Detect which cell encompasses the target text, then output its [x, y] center coordinate. 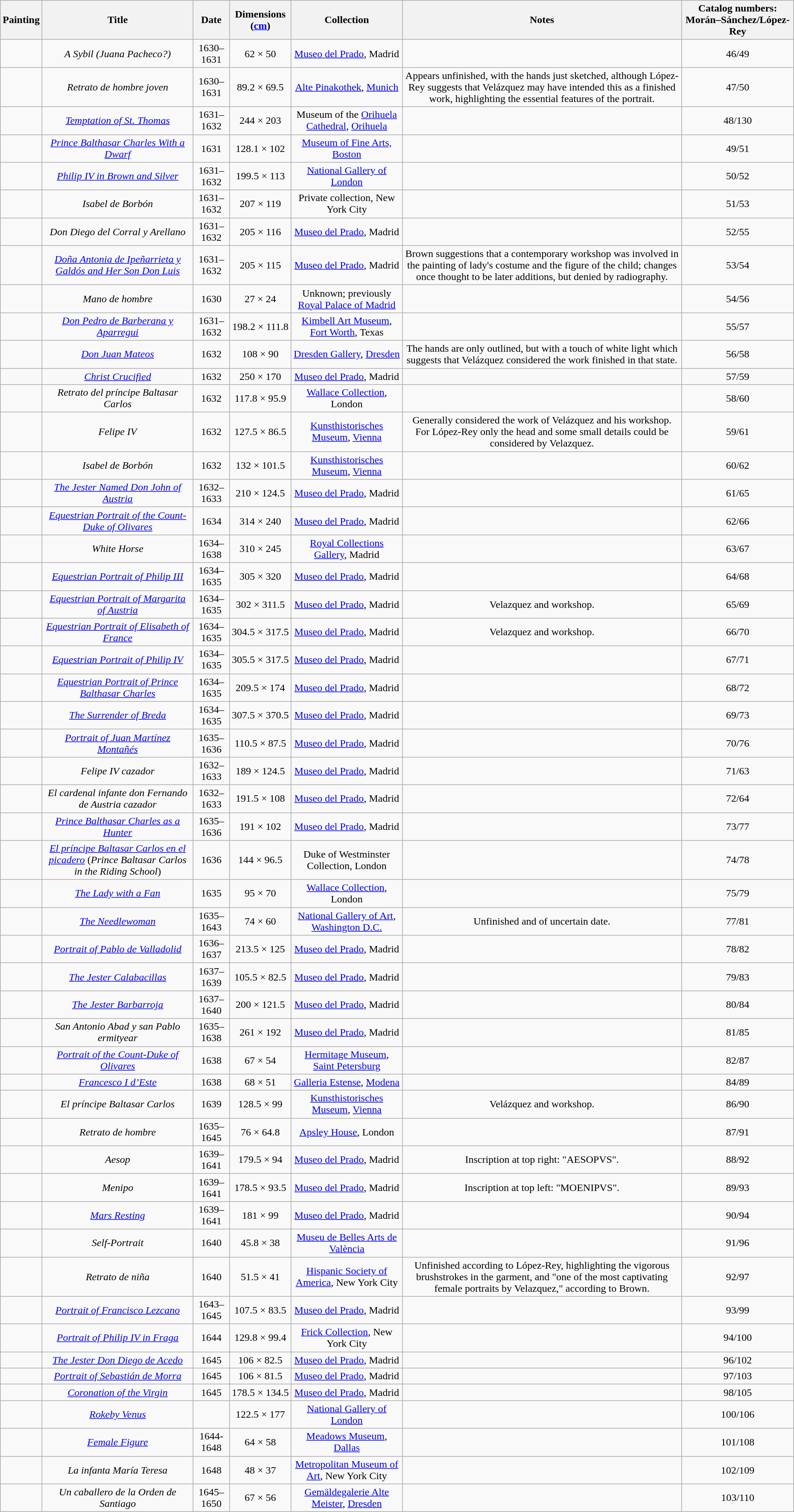
49/51 [738, 149]
Kimbell Art Museum, Fort Worth, Texas [347, 326]
White Horse [118, 549]
Catalog numbers: Morán–Sánchez/López-Rey [738, 20]
Date [212, 20]
210 × 124.5 [260, 493]
64 × 58 [260, 1442]
Hermitage Museum, Saint Petersburg [347, 1060]
74/78 [738, 860]
Equestrian Portrait of the Count-Duke of Olivares [118, 521]
27 × 24 [260, 299]
127.5 × 86.5 [260, 432]
Unfinished and of uncertain date. [542, 921]
National Gallery of Art, Washington D.C. [347, 921]
65/69 [738, 604]
302 × 311.5 [260, 604]
81/85 [738, 1032]
Christ Crucified [118, 376]
Retrato del príncipe Baltasar Carlos [118, 399]
San Antonio Abad y san Pablo ermityear [118, 1032]
209.5 × 174 [260, 687]
64/68 [738, 576]
52/55 [738, 231]
198.2 × 111.8 [260, 326]
Portrait of Sebastián de Morra [118, 1376]
50/52 [738, 176]
117.8 × 95.9 [260, 399]
1636 [212, 860]
The Jester Barbarroja [118, 1005]
Portrait of Philip IV in Fraga [118, 1338]
261 × 192 [260, 1032]
Museum of Fine Arts, Boston [347, 149]
Un caballero de la Orden de Santiago [118, 1497]
103/110 [738, 1497]
1634–1638 [212, 549]
La infanta María Teresa [118, 1470]
1635–1645 [212, 1132]
74 × 60 [260, 921]
68/72 [738, 687]
1630 [212, 299]
Temptation of St. Thomas [118, 120]
51.5 × 41 [260, 1276]
El cardenal infante don Fernando de Austria cazador [118, 798]
Philip IV in Brown and Silver [118, 176]
48/130 [738, 120]
97/103 [738, 1376]
The Jester Named Don John of Austria [118, 493]
68 × 51 [260, 1082]
1636–1637 [212, 949]
70/76 [738, 743]
Museum of the Orihuela Cathedral, Orihuela [347, 120]
Portrait of Francisco Lezcano [118, 1311]
Galleria Estense, Modena [347, 1082]
304.5 × 317.5 [260, 632]
1635–1638 [212, 1032]
128.5 × 99 [260, 1104]
1635 [212, 894]
Felipe IV cazador [118, 771]
100/106 [738, 1415]
305 × 320 [260, 576]
55/57 [738, 326]
82/87 [738, 1060]
1648 [212, 1470]
Inscription at top right: "AESOPVS". [542, 1159]
67/71 [738, 660]
1631 [212, 149]
95 × 70 [260, 894]
1637–1639 [212, 977]
72/64 [738, 798]
Royal Collections Gallery, Madrid [347, 549]
Rokeby Venus [118, 1415]
The hands are only outlined, but with a touch of white light which suggests that Velázquez considered the work finished in that state. [542, 354]
Collection [347, 20]
Doña Antonia de Ipeñarrieta y Galdós and Her Son Don Luis [118, 265]
91/96 [738, 1243]
The Jester Calabacillas [118, 977]
Equestrian Portrait of Margarita of Austria [118, 604]
Metropolitan Museum of Art, New York City [347, 1470]
Dresden Gallery, Dresden [347, 354]
Equestrian Portrait of Philip IV [118, 660]
305.5 × 317.5 [260, 660]
107.5 × 83.5 [260, 1311]
314 × 240 [260, 521]
Retrato de hombre [118, 1132]
144 × 96.5 [260, 860]
1637–1640 [212, 1005]
Prince Balthasar Charles With a Dwarf [118, 149]
Hispanic Society of America, New York City [347, 1276]
Meadows Museum, Dallas [347, 1442]
93/99 [738, 1311]
El príncipe Baltasar Carlos [118, 1104]
Inscription at top left: "MOENIPVS". [542, 1188]
108 × 90 [260, 354]
122.5 × 177 [260, 1415]
110.5 × 87.5 [260, 743]
Frick Collection, New York City [347, 1338]
73/77 [738, 826]
310 × 245 [260, 549]
88/92 [738, 1159]
84/89 [738, 1082]
The Jester Don Diego de Acedo [118, 1360]
60/62 [738, 465]
71/63 [738, 771]
A Sybil (Juana Pacheco?) [118, 54]
Equestrian Portrait of Prince Balthasar Charles [118, 687]
Generally considered the work of Velázquez and his workshop. For López-Rey only the head and some small details could be considered by Velazquez. [542, 432]
45.8 × 38 [260, 1243]
Portrait of the Count-Duke of Olivares [118, 1060]
92/97 [738, 1276]
80/84 [738, 1005]
1644-1648 [212, 1442]
Mano de hombre [118, 299]
1634 [212, 521]
Gemäldegalerie Alte Meister, Dresden [347, 1497]
Private collection, New York City [347, 204]
207 × 119 [260, 204]
The Lady with a Fan [118, 894]
105.5 × 82.5 [260, 977]
Title [118, 20]
205 × 116 [260, 231]
200 × 121.5 [260, 1005]
191 × 102 [260, 826]
189 × 124.5 [260, 771]
57/59 [738, 376]
53/54 [738, 265]
Don Pedro de Barberana y Aparregui [118, 326]
Mars Resting [118, 1215]
Retrato de hombre joven [118, 87]
66/70 [738, 632]
51/53 [738, 204]
Don Juan Mateos [118, 354]
106 × 81.5 [260, 1376]
The Surrender of Breda [118, 715]
179.5 × 94 [260, 1159]
1643–1645 [212, 1311]
Painting [21, 20]
54/56 [738, 299]
46/49 [738, 54]
79/83 [738, 977]
178.5 × 93.5 [260, 1188]
199.5 × 113 [260, 176]
129.8 × 99.4 [260, 1338]
Retrato de niña [118, 1276]
1645–1650 [212, 1497]
Portrait of Pablo de Valladolid [118, 949]
205 × 115 [260, 265]
Unknown; previously Royal Palace of Madrid [347, 299]
Portrait of Juan Martínez Montañés [118, 743]
Coronation of the Virgin [118, 1392]
89.2 × 69.5 [260, 87]
96/102 [738, 1360]
244 × 203 [260, 120]
101/108 [738, 1442]
1635–1643 [212, 921]
77/81 [738, 921]
Felipe IV [118, 432]
Equestrian Portrait of Philip III [118, 576]
76 × 64.8 [260, 1132]
1644 [212, 1338]
67 × 54 [260, 1060]
181 × 99 [260, 1215]
178.5 × 134.5 [260, 1392]
63/67 [738, 549]
61/65 [738, 493]
Alte Pinakothek, Munich [347, 87]
The Needlewoman [118, 921]
132 × 101.5 [260, 465]
Don Diego del Corral y Arellano [118, 231]
Self-Portrait [118, 1243]
89/93 [738, 1188]
Female Figure [118, 1442]
Museu de Belles Arts de València [347, 1243]
Prince Balthasar Charles as a Hunter [118, 826]
98/105 [738, 1392]
Francesco I d’Este [118, 1082]
191.5 × 108 [260, 798]
250 × 170 [260, 376]
90/94 [738, 1215]
213.5 × 125 [260, 949]
307.5 × 370.5 [260, 715]
59/61 [738, 432]
128.1 × 102 [260, 149]
Duke of Westminster Collection, London [347, 860]
75/79 [738, 894]
Velázquez and workshop. [542, 1104]
102/109 [738, 1470]
94/100 [738, 1338]
67 × 56 [260, 1497]
62/66 [738, 521]
69/73 [738, 715]
Equestrian Portrait of Elisabeth of France [118, 632]
87/91 [738, 1132]
Aesop [118, 1159]
78/82 [738, 949]
Notes [542, 20]
56/58 [738, 354]
86/90 [738, 1104]
48 × 37 [260, 1470]
Menipo [118, 1188]
1639 [212, 1104]
47/50 [738, 87]
Apsley House, London [347, 1132]
Dimensions (cm) [260, 20]
El príncipe Baltasar Carlos en el picadero (Prince Baltasar Carlos in the Riding School) [118, 860]
106 × 82.5 [260, 1360]
62 × 50 [260, 54]
58/60 [738, 399]
